Determine the [X, Y] coordinate at the center of the cell enclosing the given text.  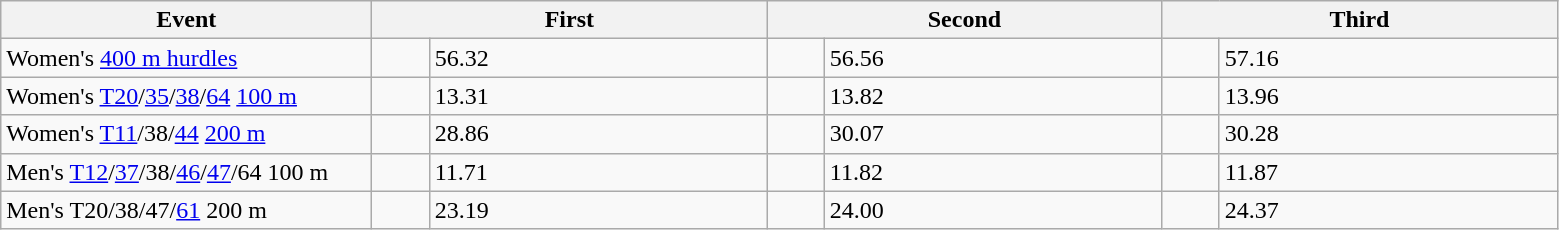
11.71 [598, 172]
30.28 [1388, 134]
56.32 [598, 58]
28.86 [598, 134]
30.07 [993, 134]
Third [1360, 20]
24.00 [993, 210]
56.56 [993, 58]
Men's T20/38/47/61 200 m [186, 210]
24.37 [1388, 210]
Women's T11/38/44 200 m [186, 134]
Men's T12/37/38/46/47/64 100 m [186, 172]
Second [964, 20]
Women's 400 m hurdles [186, 58]
First [570, 20]
11.87 [1388, 172]
57.16 [1388, 58]
13.96 [1388, 96]
Event [186, 20]
11.82 [993, 172]
13.31 [598, 96]
23.19 [598, 210]
13.82 [993, 96]
Women's T20/35/38/64 100 m [186, 96]
